Identify which cell holds the provided text, then report its (x, y) central coordinate. 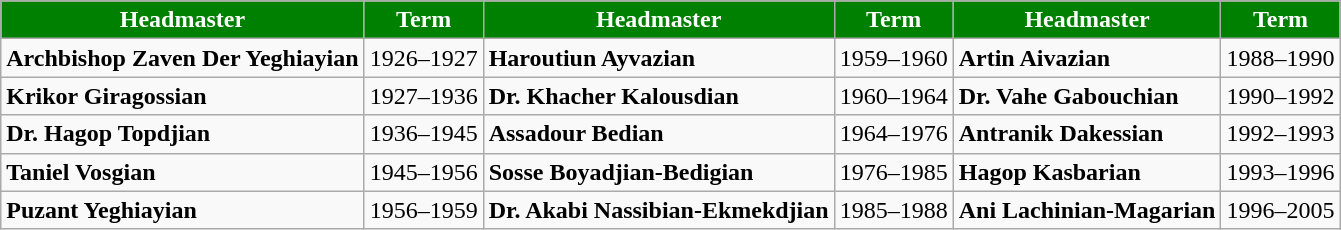
Dr. Khacher Kalousdian (658, 96)
1990–1992 (1280, 96)
1988–1990 (1280, 58)
Antranik Dakessian (1087, 134)
1992–1993 (1280, 134)
1956–1959 (424, 210)
Taniel Vosgian (182, 172)
Dr. Vahe Gabouchian (1087, 96)
1927–1936 (424, 96)
1960–1964 (894, 96)
1964–1976 (894, 134)
Artin Aivazian (1087, 58)
1985–1988 (894, 210)
Assadour Bedian (658, 134)
1945–1956 (424, 172)
Archbishop Zaven Der Yeghiayian (182, 58)
Dr. Hagop Topdjian (182, 134)
Haroutiun Ayvazian (658, 58)
1993–1996 (1280, 172)
Dr. Akabi Nassibian-Ekmekdjian (658, 210)
Krikor Giragossian (182, 96)
1976–1985 (894, 172)
Hagop Kasbarian (1087, 172)
1959–1960 (894, 58)
Puzant Yeghiayian (182, 210)
1926–1927 (424, 58)
1936–1945 (424, 134)
Ani Lachinian-Magarian (1087, 210)
Sosse Boyadjian-Bedigian (658, 172)
1996–2005 (1280, 210)
